Pinpoint the cell where the given text exists, returning its [X, Y] midpoint coordinate. 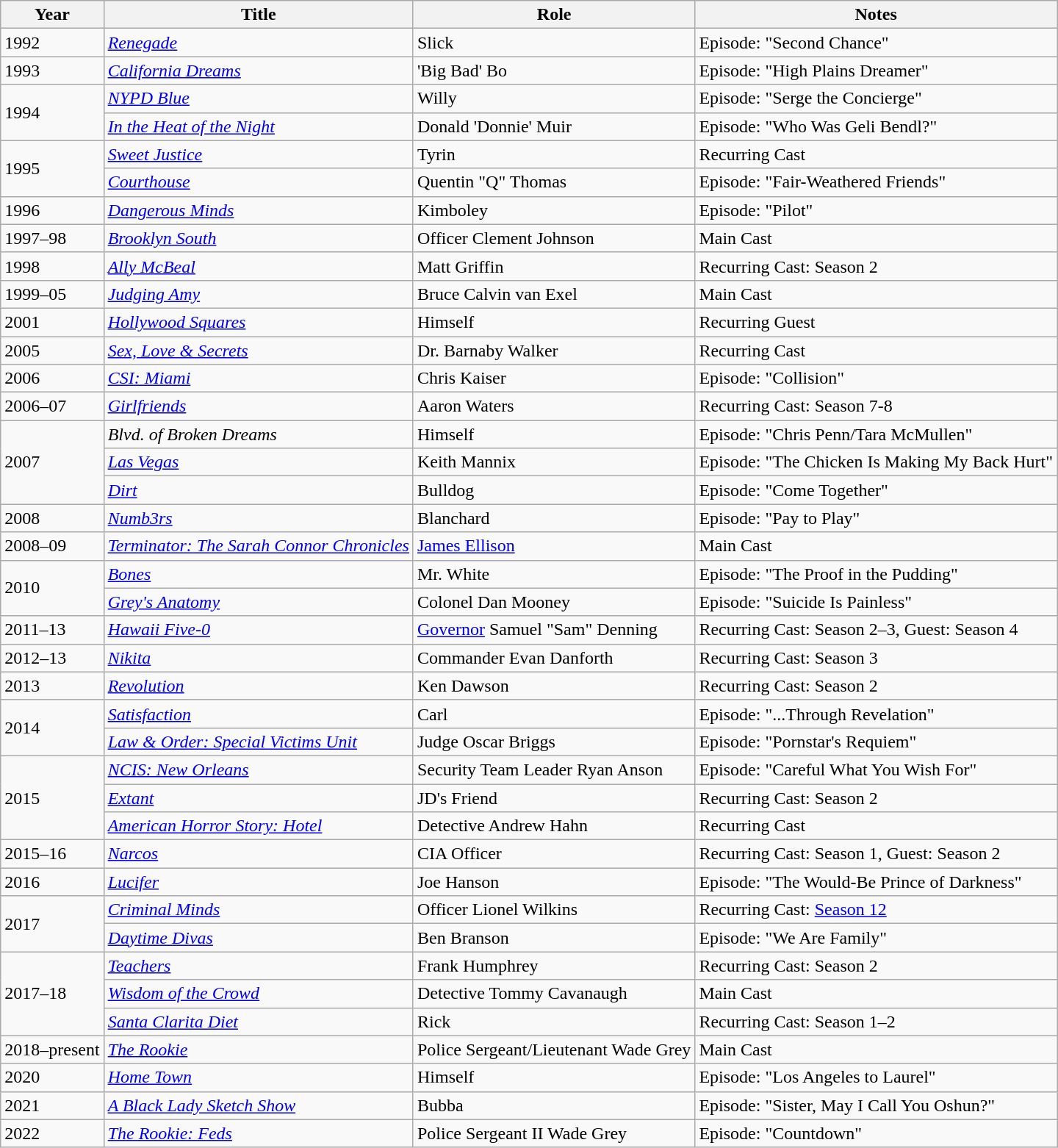
Ally McBeal [259, 266]
Dr. Barnaby Walker [554, 351]
Hawaii Five-0 [259, 630]
Courthouse [259, 182]
Donald 'Donnie' Muir [554, 126]
2018–present [52, 1050]
Episode: "The Would-Be Prince of Darkness" [876, 882]
Blvd. of Broken Dreams [259, 434]
Hollywood Squares [259, 322]
Law & Order: Special Victims Unit [259, 742]
Chris Kaiser [554, 379]
Episode: "Suicide Is Painless" [876, 602]
2007 [52, 462]
Episode: "The Chicken Is Making My Back Hurt" [876, 462]
1994 [52, 112]
Nikita [259, 658]
NCIS: New Orleans [259, 769]
2008–09 [52, 546]
Satisfaction [259, 714]
JD's Friend [554, 797]
Notes [876, 15]
Title [259, 15]
2021 [52, 1105]
Home Town [259, 1077]
Bulldog [554, 490]
Police Sergeant/Lieutenant Wade Grey [554, 1050]
2013 [52, 686]
NYPD Blue [259, 98]
Officer Clement Johnson [554, 238]
Episode: "Pay to Play" [876, 518]
Recurring Cast: Season 12 [876, 910]
Episode: "Serge the Concierge" [876, 98]
Dangerous Minds [259, 210]
Matt Griffin [554, 266]
Ben Branson [554, 938]
Quentin "Q" Thomas [554, 182]
Episode: "...Through Revelation" [876, 714]
Episode: "Sister, May I Call You Oshun?" [876, 1105]
Revolution [259, 686]
Mr. White [554, 574]
Ken Dawson [554, 686]
Girlfriends [259, 406]
CIA Officer [554, 854]
Grey's Anatomy [259, 602]
Bruce Calvin van Exel [554, 294]
1996 [52, 210]
2010 [52, 588]
Wisdom of the Crowd [259, 994]
1999–05 [52, 294]
2015 [52, 797]
Episode: "Collision" [876, 379]
Daytime Divas [259, 938]
2006 [52, 379]
2005 [52, 351]
Recurring Cast: Season 1, Guest: Season 2 [876, 854]
Episode: "We Are Family" [876, 938]
Episode: "Who Was Geli Bendl?" [876, 126]
Recurring Cast: Season 3 [876, 658]
2014 [52, 728]
1997–98 [52, 238]
Extant [259, 797]
Episode: "High Plains Dreamer" [876, 71]
California Dreams [259, 71]
In the Heat of the Night [259, 126]
Blanchard [554, 518]
CSI: Miami [259, 379]
Keith Mannix [554, 462]
Security Team Leader Ryan Anson [554, 769]
The Rookie: Feds [259, 1133]
Tyrin [554, 154]
2006–07 [52, 406]
Rick [554, 1022]
Episode: "Pornstar's Requiem" [876, 742]
2012–13 [52, 658]
1993 [52, 71]
Renegade [259, 43]
'Big Bad' Bo [554, 71]
Detective Tommy Cavanaugh [554, 994]
Episode: "Countdown" [876, 1133]
Officer Lionel Wilkins [554, 910]
Recurring Cast: Season 7-8 [876, 406]
Episode: "Pilot" [876, 210]
Recurring Cast: Season 1–2 [876, 1022]
The Rookie [259, 1050]
Governor Samuel "Sam" Denning [554, 630]
Sweet Justice [259, 154]
Detective Andrew Hahn [554, 826]
Police Sergeant II Wade Grey [554, 1133]
Lucifer [259, 882]
1995 [52, 168]
Episode: "Fair-Weathered Friends" [876, 182]
Numb3rs [259, 518]
Joe Hanson [554, 882]
Sex, Love & Secrets [259, 351]
2017–18 [52, 994]
Year [52, 15]
1992 [52, 43]
Aaron Waters [554, 406]
American Horror Story: Hotel [259, 826]
Commander Evan Danforth [554, 658]
A Black Lady Sketch Show [259, 1105]
Kimboley [554, 210]
James Ellison [554, 546]
Narcos [259, 854]
Dirt [259, 490]
Recurring Guest [876, 322]
Carl [554, 714]
Colonel Dan Mooney [554, 602]
Role [554, 15]
2017 [52, 924]
2015–16 [52, 854]
Frank Humphrey [554, 966]
Teachers [259, 966]
2011–13 [52, 630]
Santa Clarita Diet [259, 1022]
1998 [52, 266]
Recurring Cast: Season 2–3, Guest: Season 4 [876, 630]
Judging Amy [259, 294]
2008 [52, 518]
Terminator: The Sarah Connor Chronicles [259, 546]
Slick [554, 43]
2001 [52, 322]
Willy [554, 98]
Bones [259, 574]
Episode: "Chris Penn/Tara McMullen" [876, 434]
Episode: "Los Angeles to Laurel" [876, 1077]
Episode: "Second Chance" [876, 43]
Las Vegas [259, 462]
Criminal Minds [259, 910]
Brooklyn South [259, 238]
2022 [52, 1133]
Bubba [554, 1105]
Episode: "The Proof in the Pudding" [876, 574]
Episode: "Come Together" [876, 490]
2016 [52, 882]
2020 [52, 1077]
Episode: "Careful What You Wish For" [876, 769]
Judge Oscar Briggs [554, 742]
